Locate the cell with the specified text and output its [X, Y] center coordinate. 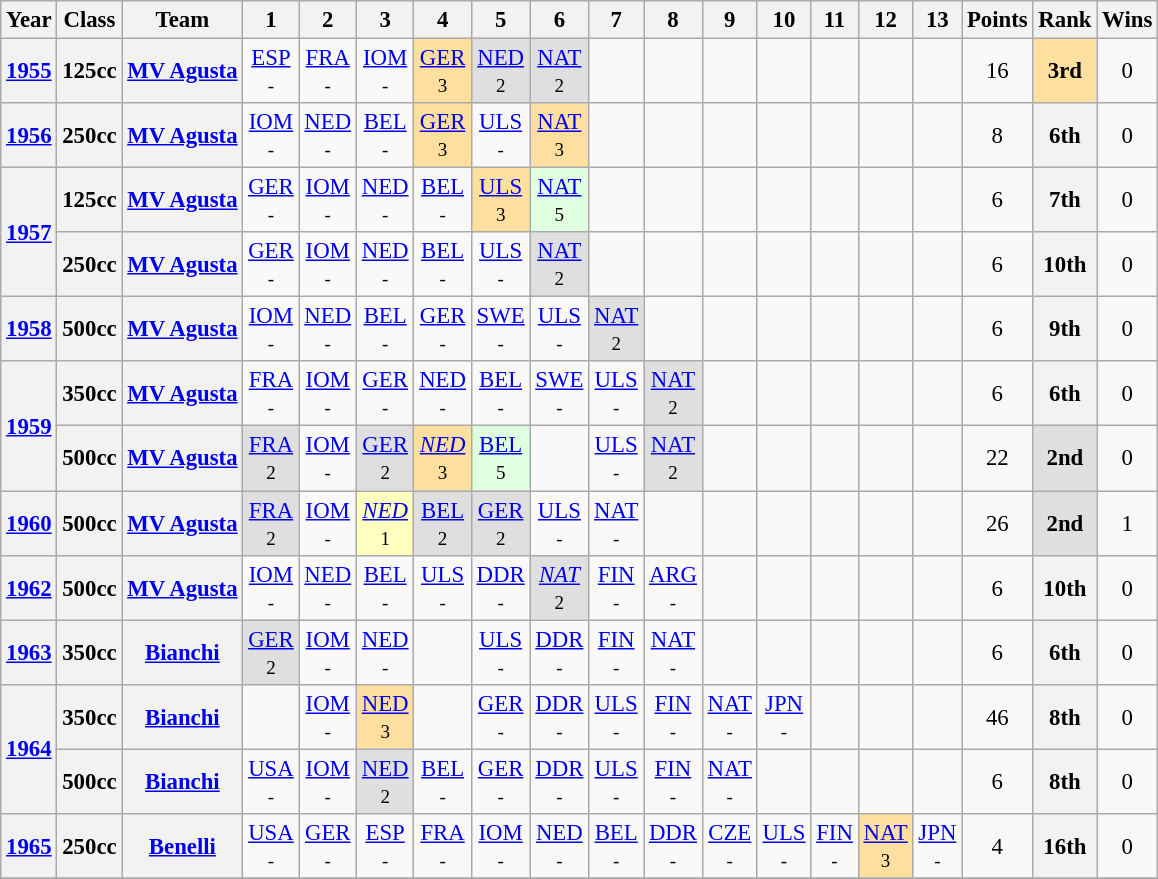
BEL5 [500, 458]
NED1 [384, 524]
13 [938, 20]
22 [998, 458]
3 [384, 20]
7 [616, 20]
46 [998, 716]
Team [182, 20]
1963 [29, 652]
Rank [1065, 20]
1958 [29, 330]
12 [886, 20]
9 [730, 20]
Year [29, 20]
7th [1065, 200]
1959 [29, 426]
1960 [29, 524]
10 [784, 20]
16 [998, 72]
1964 [29, 748]
1955 [29, 72]
26 [998, 524]
CZE- [730, 846]
2 [328, 20]
3rd [1065, 72]
9th [1065, 330]
Points [998, 20]
1965 [29, 846]
BEL2 [442, 524]
11 [834, 20]
ULS3 [500, 200]
NAT5 [560, 200]
1956 [29, 136]
Wins [1128, 20]
Class [90, 20]
16th [1065, 846]
1962 [29, 588]
Benelli [182, 846]
5 [500, 20]
1957 [29, 232]
ARG- [674, 588]
